Scan for the cell matching the given text and deliver its [X, Y] coordinate at center. 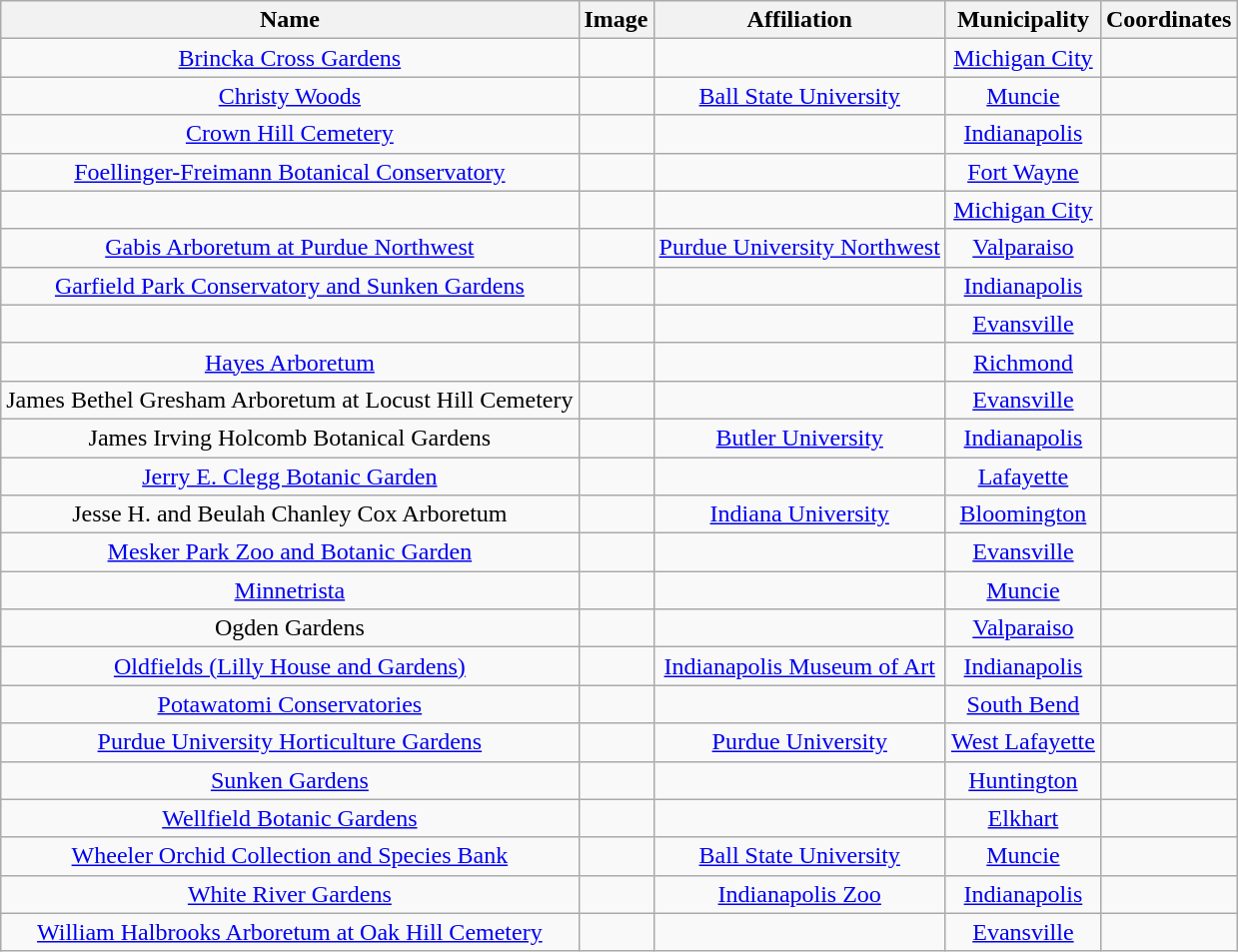
Indianapolis Zoo [799, 894]
Indiana University [799, 514]
Sunken Gardens [290, 780]
Jerry E. Clegg Botanic Garden [290, 476]
Richmond [1023, 362]
Wheeler Orchid Collection and Species Bank [290, 856]
Name [290, 20]
Image [616, 20]
Hayes Arboretum [290, 362]
Minnetrista [290, 590]
Fort Wayne [1023, 172]
Lafayette [1023, 476]
Huntington [1023, 780]
Butler University [799, 438]
Purdue University [799, 742]
Municipality [1023, 20]
Coordinates [1168, 20]
Affiliation [799, 20]
White River Gardens [290, 894]
Purdue University Northwest [799, 248]
Mesker Park Zoo and Botanic Garden [290, 552]
Oldfields (Lilly House and Gardens) [290, 666]
James Bethel Gresham Arboretum at Locust Hill Cemetery [290, 400]
James Irving Holcomb Botanical Gardens [290, 438]
Foellinger-Freimann Botanical Conservatory [290, 172]
Jesse H. and Beulah Chanley Cox Arboretum [290, 514]
Gabis Arboretum at Purdue Northwest [290, 248]
William Halbrooks Arboretum at Oak Hill Cemetery [290, 932]
Ogden Gardens [290, 628]
West Lafayette [1023, 742]
Brincka Cross Gardens [290, 58]
Garfield Park Conservatory and Sunken Gardens [290, 286]
Indianapolis Museum of Art [799, 666]
South Bend [1023, 704]
Wellfield Botanic Gardens [290, 818]
Potawatomi Conservatories [290, 704]
Elkhart [1023, 818]
Crown Hill Cemetery [290, 134]
Christy Woods [290, 96]
Bloomington [1023, 514]
Purdue University Horticulture Gardens [290, 742]
